Search for the cell housing the specified text and yield its (X, Y) center coordinate. 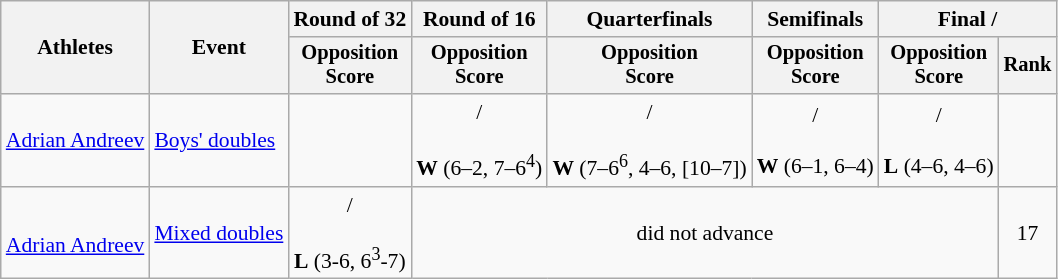
/W (6–2, 7–64) (479, 140)
Rank (1028, 66)
/L (3-6, 63-7) (350, 233)
17 (1028, 233)
Round of 32 (350, 19)
Mixed doubles (218, 233)
Round of 16 (479, 19)
Final / (968, 19)
Boys' doubles (218, 140)
Semifinals (816, 19)
Event (218, 48)
did not advance (704, 233)
Athletes (76, 48)
Quarterfinals (649, 19)
/W (6–1, 6–4) (816, 140)
/L (4–6, 4–6) (939, 140)
/W (7–66, 4–6, [10–7]) (649, 140)
